Output the [x, y] coordinate of the center of the cell containing the given text.  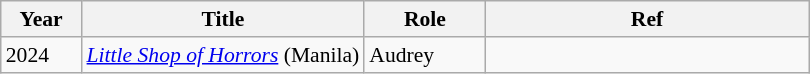
Role [424, 19]
Ref [646, 19]
Audrey [424, 55]
Little Shop of Horrors (Manila) [224, 55]
2024 [42, 55]
Year [42, 19]
Title [224, 19]
